From the cell containing the given text, extract its center point as [X, Y] coordinate. 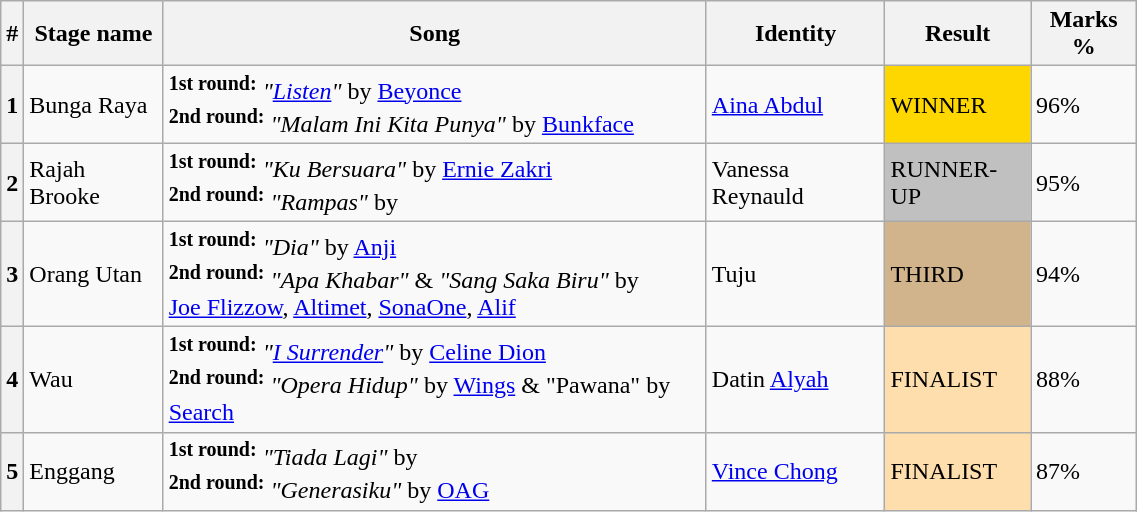
2 [12, 183]
Bunga Raya [94, 105]
Vanessa Reynauld [796, 183]
Enggang [94, 471]
Orang Utan [94, 274]
3 [12, 274]
95% [1083, 183]
96% [1083, 105]
1 [12, 105]
1st round: "Ku Bersuara" by Ernie Zakri 2nd round: "Rampas" by [434, 183]
Aina Abdul [796, 105]
WINNER [958, 105]
Vince Chong [796, 471]
88% [1083, 380]
Marks % [1083, 34]
1st round: "I Surrender" by Celine Dion 2nd round: "Opera Hidup" by Wings & "Pawana" by Search [434, 380]
Rajah Brooke [94, 183]
Wau [94, 380]
1st round: "Listen" by Beyonce 2nd round: "Malam Ini Kita Punya" by Bunkface [434, 105]
# [12, 34]
1st round: "Dia" by Anji 2nd round: "Apa Khabar" & "Sang Saka Biru" by Joe Flizzow, Altimet, SonaOne, Alif [434, 274]
1st round: "Tiada Lagi" by 2nd round: "Generasiku" by OAG [434, 471]
THIRD [958, 274]
Stage name [94, 34]
Datin Alyah [796, 380]
5 [12, 471]
87% [1083, 471]
Identity [796, 34]
94% [1083, 274]
Result [958, 34]
RUNNER-UP [958, 183]
Song [434, 34]
4 [12, 380]
Tuju [796, 274]
